Identify which cell holds the provided text, then report its (x, y) central coordinate. 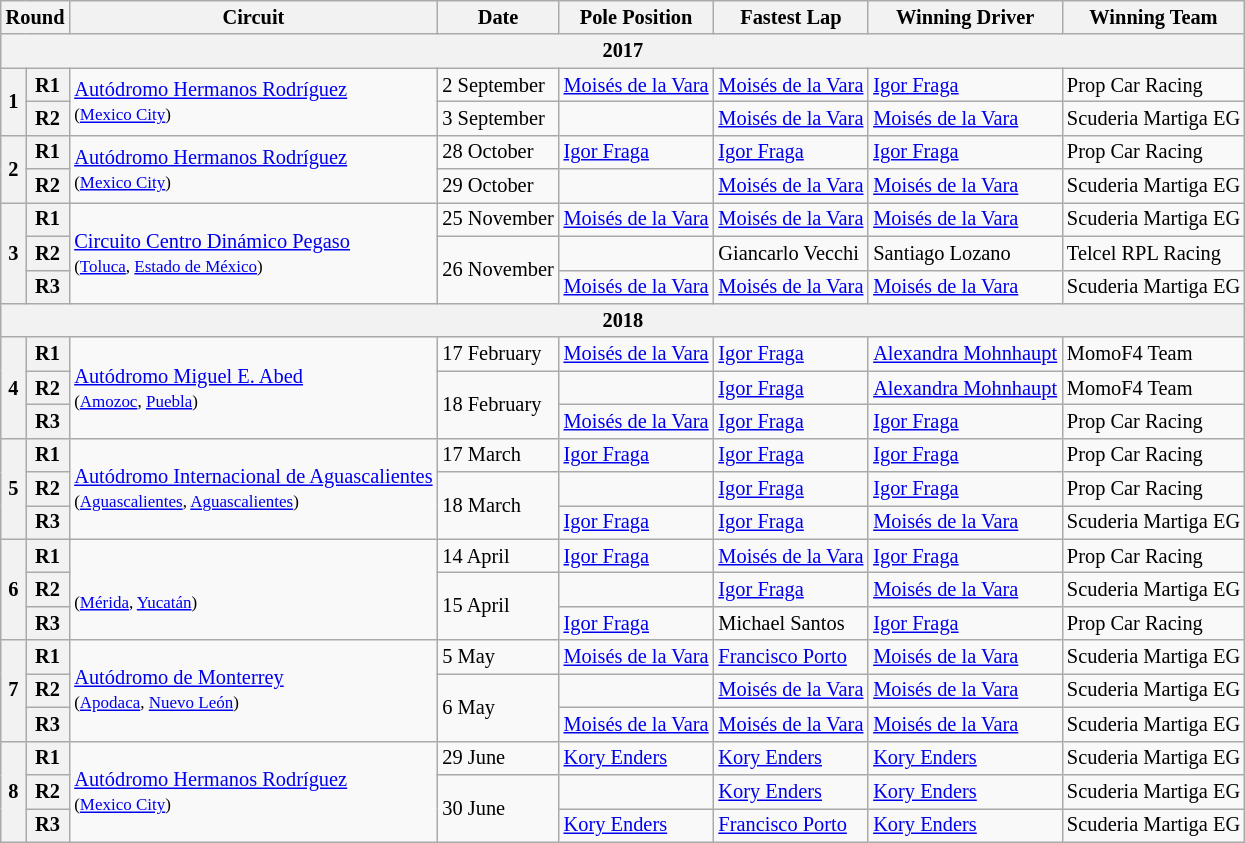
Circuit (253, 17)
3 September (498, 118)
28 October (498, 152)
18 March (498, 506)
Santiago Lozano (965, 253)
Round (36, 17)
Telcel RPL Racing (1154, 253)
5 May (498, 657)
Date (498, 17)
(Mérida, Yucatán) (253, 590)
29 June (498, 758)
Autódromo Miguel E. Abed(Amozoc, Puebla) (253, 388)
Circuito Centro Dinámico Pegaso(Toluca, Estado de México) (253, 252)
17 February (498, 354)
6 (14, 590)
15 April (498, 606)
6 May (498, 706)
Autódromo Internacional de Aguascalientes(Aguascalientes, Aguascalientes) (253, 488)
Pole Position (636, 17)
Fastest Lap (790, 17)
5 (14, 488)
Winning Team (1154, 17)
18 February (498, 404)
8 (14, 792)
7 (14, 690)
Giancarlo Vecchi (790, 253)
26 November (498, 270)
17 March (498, 455)
25 November (498, 219)
Michael Santos (790, 623)
2018 (623, 320)
1 (14, 102)
14 April (498, 556)
30 June (498, 808)
2 (14, 168)
Autódromo de Monterrey(Apodaca, Nuevo León) (253, 690)
29 October (498, 186)
2 September (498, 85)
Winning Driver (965, 17)
2017 (623, 51)
4 (14, 388)
3 (14, 252)
